Provide the [x, y] coordinate of the cell's center where the given text is located.  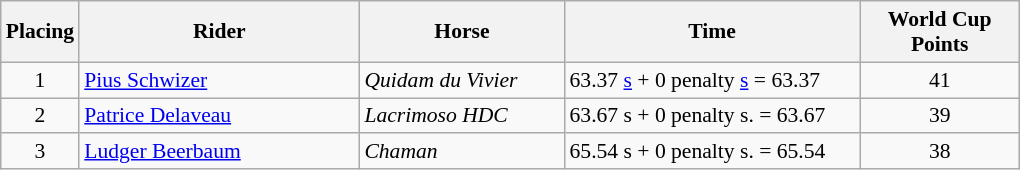
65.54 s + 0 penalty s. = 65.54 [712, 152]
Chaman [462, 152]
39 [940, 116]
Ludger Beerbaum [219, 152]
63.37 s + 0 penalty s = 63.37 [712, 80]
3 [40, 152]
Patrice Delaveau [219, 116]
38 [940, 152]
63.67 s + 0 penalty s. = 63.67 [712, 116]
41 [940, 80]
Placing [40, 32]
Time [712, 32]
Horse [462, 32]
Rider [219, 32]
World Cup Points [940, 32]
1 [40, 80]
2 [40, 116]
Lacrimoso HDC [462, 116]
Pius Schwizer [219, 80]
Quidam du Vivier [462, 80]
